Find where the given text appears and provide that cell's center as (x, y) coordinate. 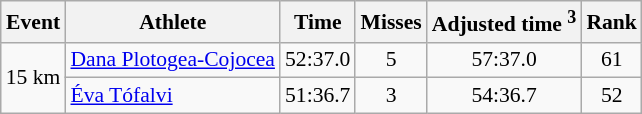
Dana Plotogea-Cojocea (172, 60)
54:36.7 (504, 96)
61 (612, 60)
57:37.0 (504, 60)
Time (318, 22)
3 (390, 96)
Éva Tófalvi (172, 96)
Adjusted time 3 (504, 22)
15 km (34, 78)
Misses (390, 22)
5 (390, 60)
Athlete (172, 22)
52 (612, 96)
Event (34, 22)
51:36.7 (318, 96)
52:37.0 (318, 60)
Rank (612, 22)
